Scan for the cell matching the given text and deliver its [x, y] coordinate at center. 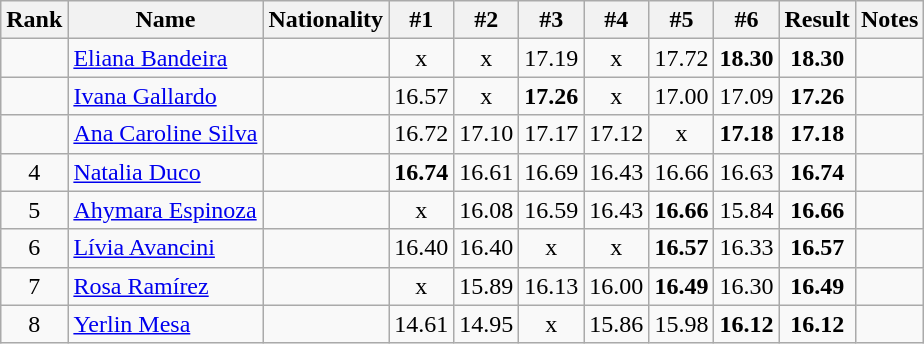
7 [34, 286]
#3 [552, 20]
16.13 [552, 286]
Ana Caroline Silva [166, 134]
16.30 [746, 286]
Ahymara Espinoza [166, 210]
5 [34, 210]
Nationality [326, 20]
#1 [422, 20]
Lívia Avancini [166, 248]
16.08 [486, 210]
16.69 [552, 172]
Rosa Ramírez [166, 286]
15.98 [682, 324]
16.61 [486, 172]
Name [166, 20]
14.61 [422, 324]
15.89 [486, 286]
16.33 [746, 248]
#6 [746, 20]
16.59 [552, 210]
17.72 [682, 58]
16.63 [746, 172]
4 [34, 172]
8 [34, 324]
#4 [616, 20]
15.86 [616, 324]
Ivana Gallardo [166, 96]
#5 [682, 20]
17.12 [616, 134]
17.09 [746, 96]
Result [817, 20]
Natalia Duco [166, 172]
17.00 [682, 96]
16.00 [616, 286]
16.72 [422, 134]
17.17 [552, 134]
Yerlin Mesa [166, 324]
Rank [34, 20]
17.10 [486, 134]
6 [34, 248]
14.95 [486, 324]
15.84 [746, 210]
Notes [889, 20]
Eliana Bandeira [166, 58]
17.19 [552, 58]
#2 [486, 20]
